For the text-containing cell, return its midpoint in [x, y] coordinate format. 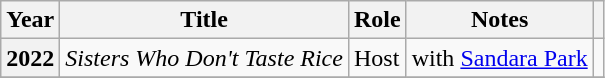
Host [377, 58]
with Sandara Park [500, 58]
Role [377, 20]
Notes [500, 20]
Year [30, 20]
Sisters Who Don't Taste Rice [204, 58]
Title [204, 20]
2022 [30, 58]
